Pinpoint the cell where the given text exists, returning its (X, Y) midpoint coordinate. 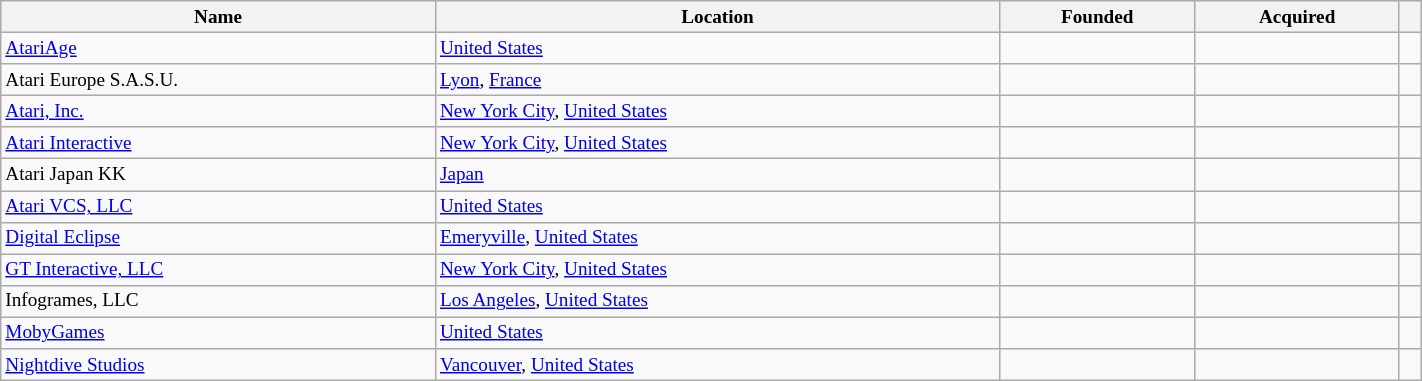
Founded (1098, 17)
Infogrames, LLC (218, 301)
Atari VCS, LLC (218, 206)
Atari Japan KK (218, 175)
Atari, Inc. (218, 111)
MobyGames (218, 333)
Los Angeles, United States (717, 301)
AtariAge (218, 48)
Nightdive Studios (218, 365)
Atari Interactive (218, 143)
Digital Eclipse (218, 238)
Lyon, France (717, 80)
Japan (717, 175)
Acquired (1298, 17)
Emeryville, United States (717, 238)
Location (717, 17)
Vancouver, United States (717, 365)
Atari Europe S.A.S.U. (218, 80)
Name (218, 17)
GT Interactive, LLC (218, 270)
